Identify which cell holds the provided text, then report its (X, Y) central coordinate. 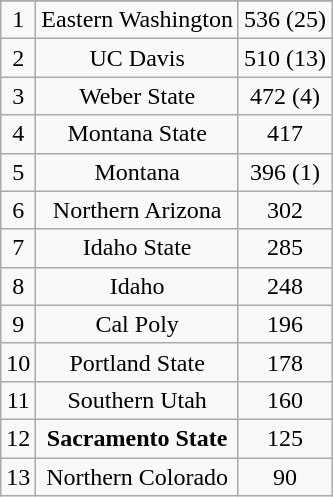
160 (284, 400)
5 (18, 172)
Northern Arizona (138, 210)
285 (284, 248)
3 (18, 96)
90 (284, 477)
248 (284, 286)
1 (18, 20)
13 (18, 477)
510 (13) (284, 58)
10 (18, 362)
Weber State (138, 96)
178 (284, 362)
Portland State (138, 362)
196 (284, 324)
4 (18, 134)
9 (18, 324)
11 (18, 400)
Montana State (138, 134)
2 (18, 58)
417 (284, 134)
7 (18, 248)
Sacramento State (138, 438)
Idaho State (138, 248)
Cal Poly (138, 324)
Idaho (138, 286)
8 (18, 286)
Southern Utah (138, 400)
302 (284, 210)
Eastern Washington (138, 20)
6 (18, 210)
472 (4) (284, 96)
Northern Colorado (138, 477)
12 (18, 438)
396 (1) (284, 172)
536 (25) (284, 20)
Montana (138, 172)
UC Davis (138, 58)
125 (284, 438)
